From the cell containing the given text, extract its center point as (X, Y) coordinate. 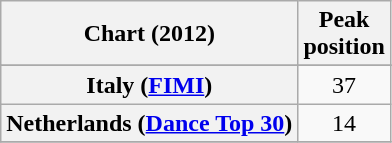
Peakposition (344, 34)
Netherlands (Dance Top 30) (150, 123)
Italy (FIMI) (150, 85)
37 (344, 85)
14 (344, 123)
Chart (2012) (150, 34)
